Scan for the cell matching the given text and deliver its [x, y] coordinate at center. 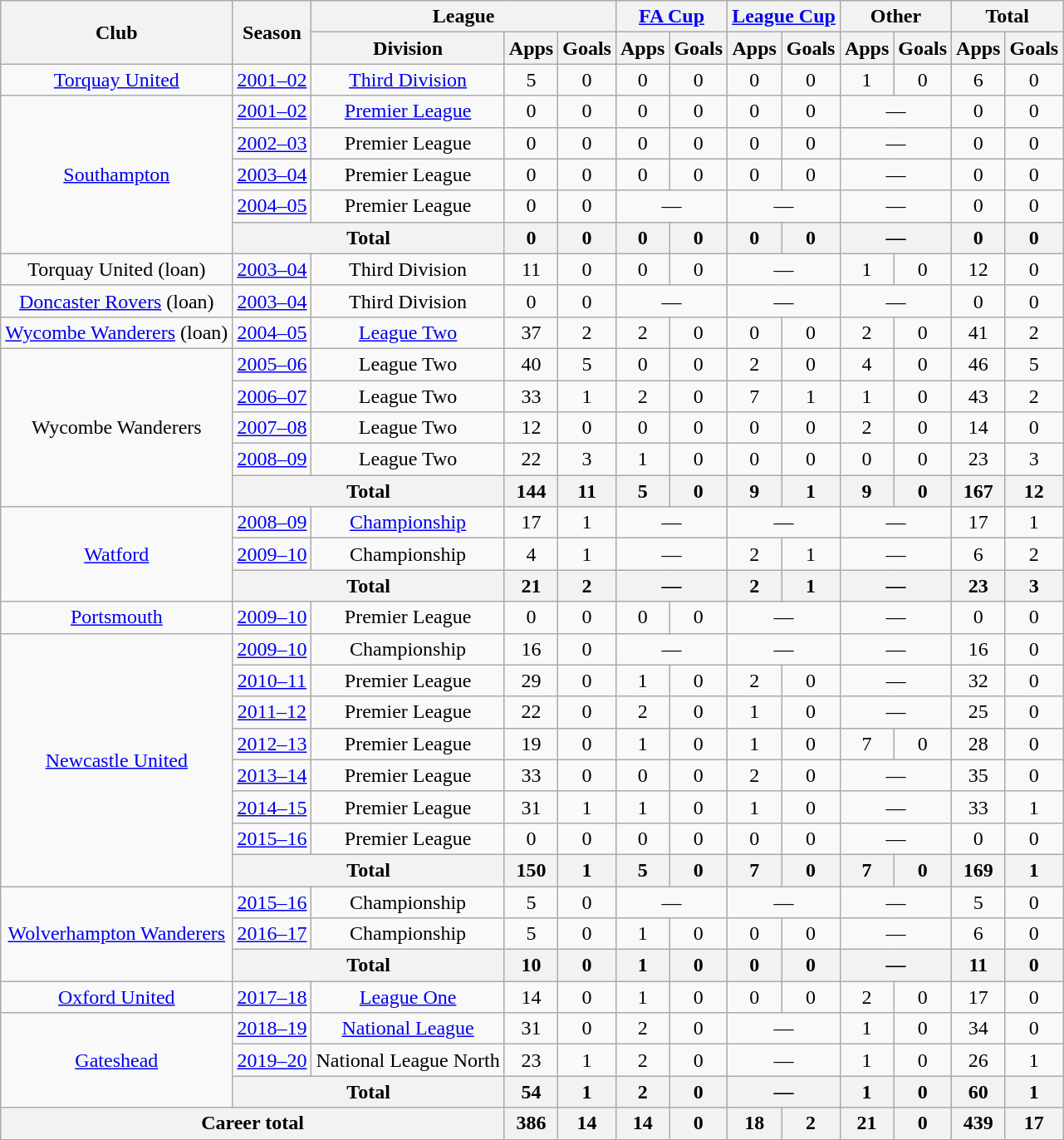
Career total [253, 1123]
35 [978, 775]
2002–03 [272, 143]
2007–08 [272, 428]
2014–15 [272, 807]
Torquay United [116, 80]
34 [978, 1029]
League Cup [784, 17]
150 [531, 870]
54 [531, 1092]
2016–17 [272, 934]
Doncaster Rovers (loan) [116, 301]
29 [531, 681]
46 [978, 364]
40 [531, 364]
Club [116, 32]
League [463, 17]
439 [978, 1123]
18 [754, 1123]
26 [978, 1060]
National League [408, 1029]
25 [978, 712]
169 [978, 870]
60 [978, 1092]
Portsmouth [116, 617]
Torquay United (loan) [116, 269]
Gateshead [116, 1060]
2011–12 [272, 712]
Oxford United [116, 997]
2006–07 [272, 396]
2019–20 [272, 1060]
Wycombe Wanderers [116, 427]
28 [978, 744]
10 [531, 966]
FA Cup [671, 17]
Division [408, 48]
Other [895, 17]
2010–11 [272, 681]
167 [978, 491]
Season [272, 32]
Wolverhampton Wanderers [116, 933]
Watford [116, 554]
League One [408, 997]
32 [978, 681]
19 [531, 744]
2017–18 [272, 997]
Newcastle United [116, 759]
Wycombe Wanderers (loan) [116, 332]
2013–14 [272, 775]
386 [531, 1123]
2018–19 [272, 1029]
43 [978, 396]
National League North [408, 1060]
37 [531, 332]
2005–06 [272, 364]
Southampton [116, 174]
41 [978, 332]
2012–13 [272, 744]
144 [531, 491]
